Pinpoint the cell where the given text exists, returning its (x, y) midpoint coordinate. 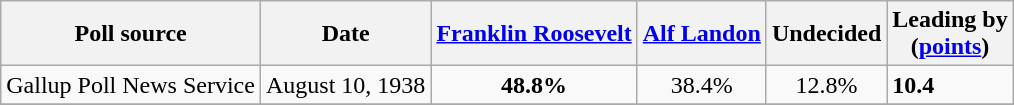
Gallup Poll News Service (131, 85)
48.8% (534, 85)
Poll source (131, 34)
Leading by(points) (950, 34)
38.4% (702, 85)
Franklin Roosevelt (534, 34)
10.4 (950, 85)
12.8% (826, 85)
August 10, 1938 (345, 85)
Alf Landon (702, 34)
Undecided (826, 34)
Date (345, 34)
